Return the (x, y) coordinate for the center point of the cell that contains the specified text.  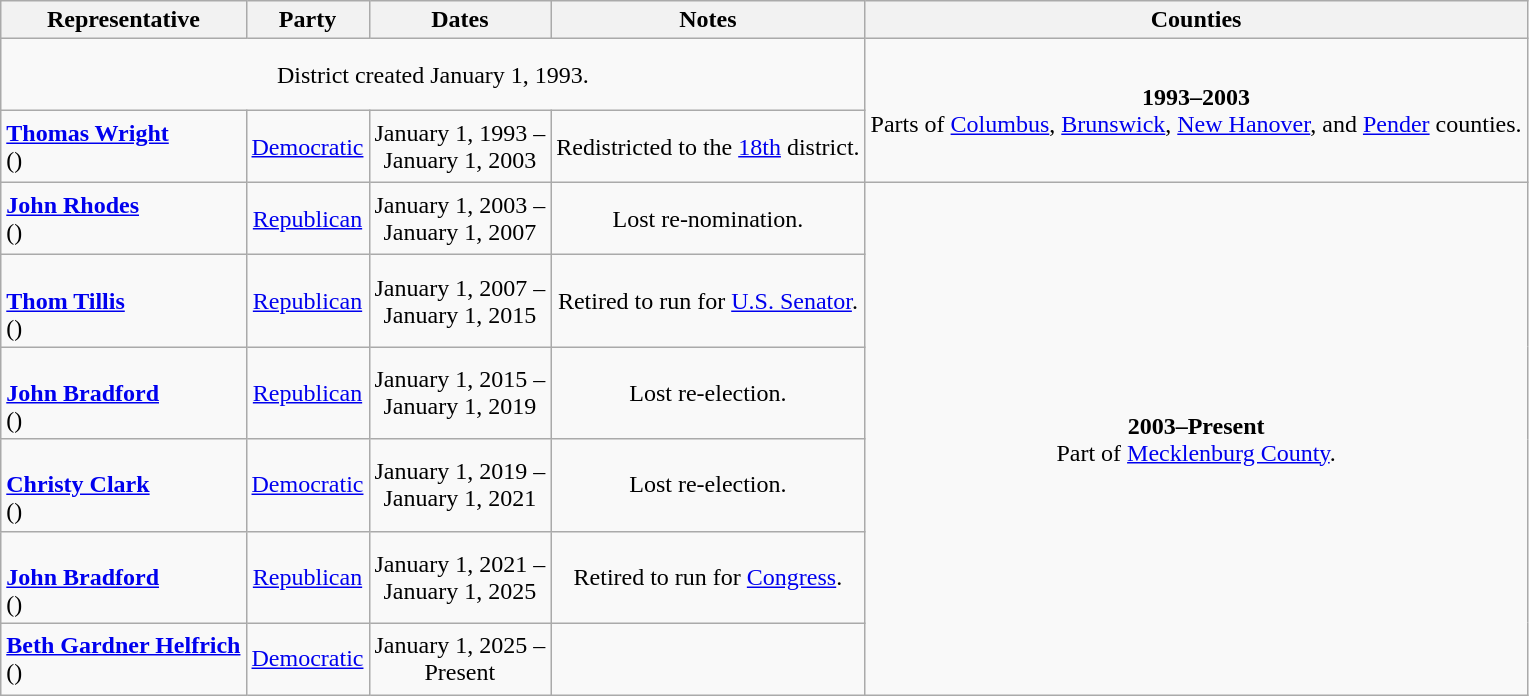
2003–Present Part of Mecklenburg County. (1196, 439)
Christy Clark() (124, 485)
Retired to run for Congress. (708, 577)
January 1, 2015 – January 1, 2019 (460, 393)
Representative (124, 20)
Thomas Wright() (124, 147)
Counties (1196, 20)
Thom Tillis() (124, 301)
January 1, 2003 – January 1, 2007 (460, 219)
January 1, 2007 – January 1, 2015 (460, 301)
1993–2003 Parts of Columbus, Brunswick, New Hanover, and Pender counties. (1196, 111)
Party (308, 20)
District created January 1, 1993. (433, 75)
Beth Gardner Helfrich() (124, 659)
January 1, 2019 – January 1, 2021 (460, 485)
Dates (460, 20)
Notes (708, 20)
John Rhodes() (124, 219)
January 1, 2025 – Present (460, 659)
January 1, 2021 – January 1, 2025 (460, 577)
January 1, 1993 – January 1, 2003 (460, 147)
Lost re-nomination. (708, 219)
Retired to run for U.S. Senator. (708, 301)
Redistricted to the 18th district. (708, 147)
